Find where the given text appears and provide that cell's center as [x, y] coordinate. 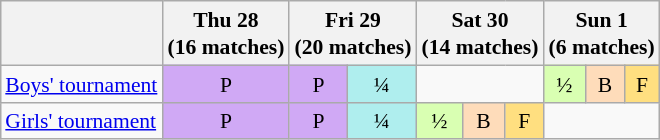
Sun 1(6 matches) [601, 33]
Fri 29(20 matches) [352, 33]
Boys' tournament [81, 84]
Sat 30(14 matches) [480, 33]
Girls' tournament [81, 120]
Thu 28(16 matches) [226, 33]
